Identify which cell holds the provided text, then report its (X, Y) central coordinate. 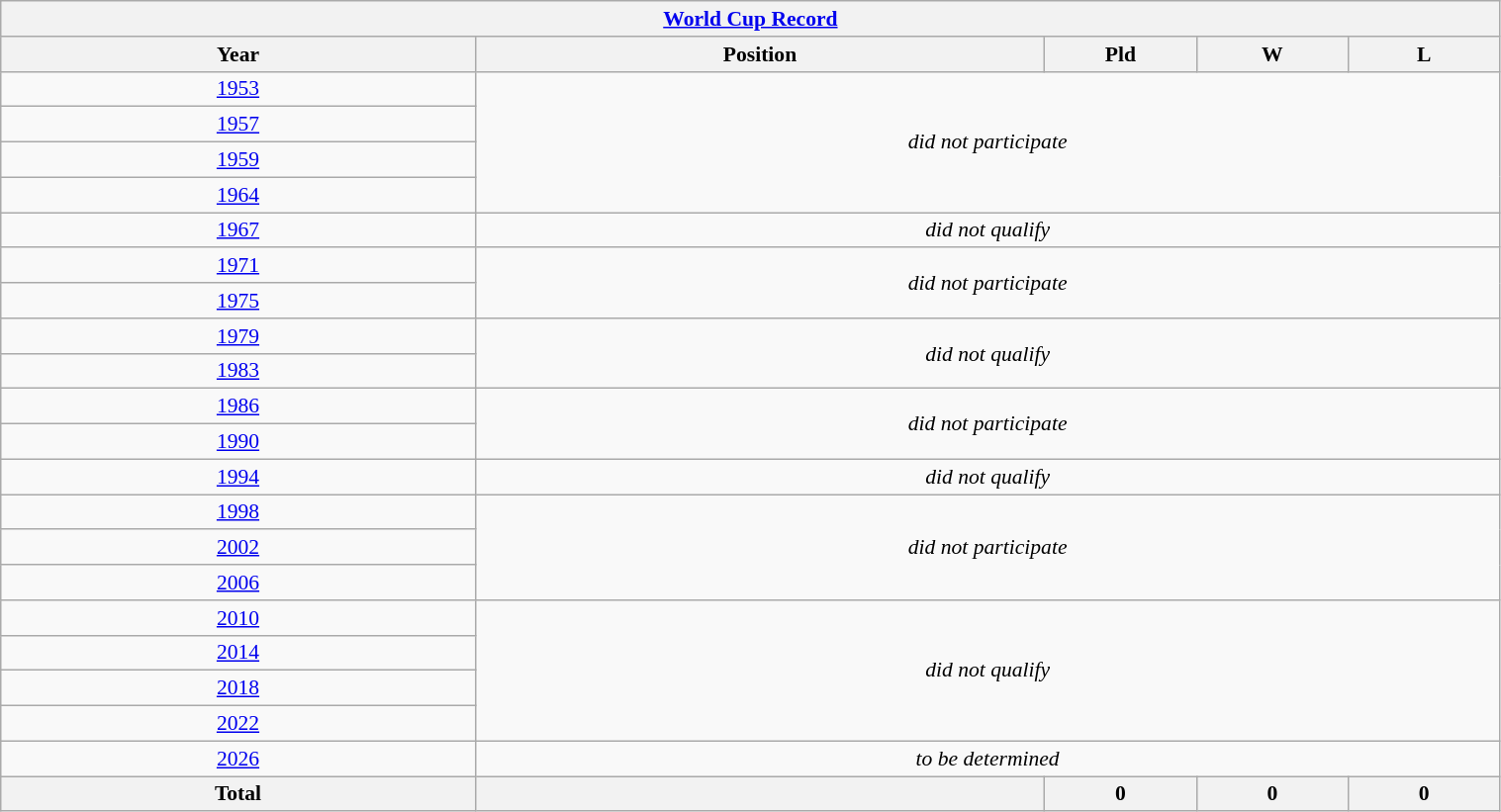
1986 (238, 406)
1964 (238, 195)
2018 (238, 688)
1957 (238, 125)
1994 (238, 477)
1998 (238, 512)
Position (760, 54)
World Cup Record (750, 19)
1979 (238, 336)
2022 (238, 724)
1953 (238, 89)
1959 (238, 160)
2006 (238, 583)
L (1425, 54)
1967 (238, 230)
to be determined (987, 759)
2026 (238, 759)
W (1272, 54)
Total (238, 794)
2014 (238, 653)
1983 (238, 371)
Year (238, 54)
2002 (238, 548)
1971 (238, 266)
Pld (1120, 54)
1975 (238, 301)
2010 (238, 618)
1990 (238, 442)
